Pinpoint the cell where the given text exists, returning its (X, Y) midpoint coordinate. 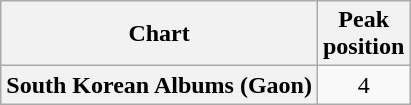
Chart (160, 34)
Peak position (363, 34)
South Korean Albums (Gaon) (160, 85)
4 (363, 85)
